Locate the cell with the specified text and output its [X, Y] center coordinate. 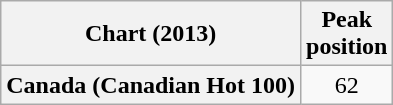
Canada (Canadian Hot 100) [151, 85]
Chart (2013) [151, 34]
62 [347, 85]
Peakposition [347, 34]
